Provide the (X, Y) coordinate of the cell's center where the given text is located.  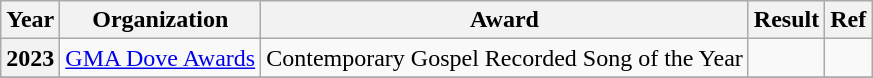
Ref (848, 20)
GMA Dove Awards (160, 58)
Year (30, 20)
2023 (30, 58)
Organization (160, 20)
Contemporary Gospel Recorded Song of the Year (505, 58)
Result (786, 20)
Award (505, 20)
